Output the (x, y) coordinate of the center of the cell containing the given text.  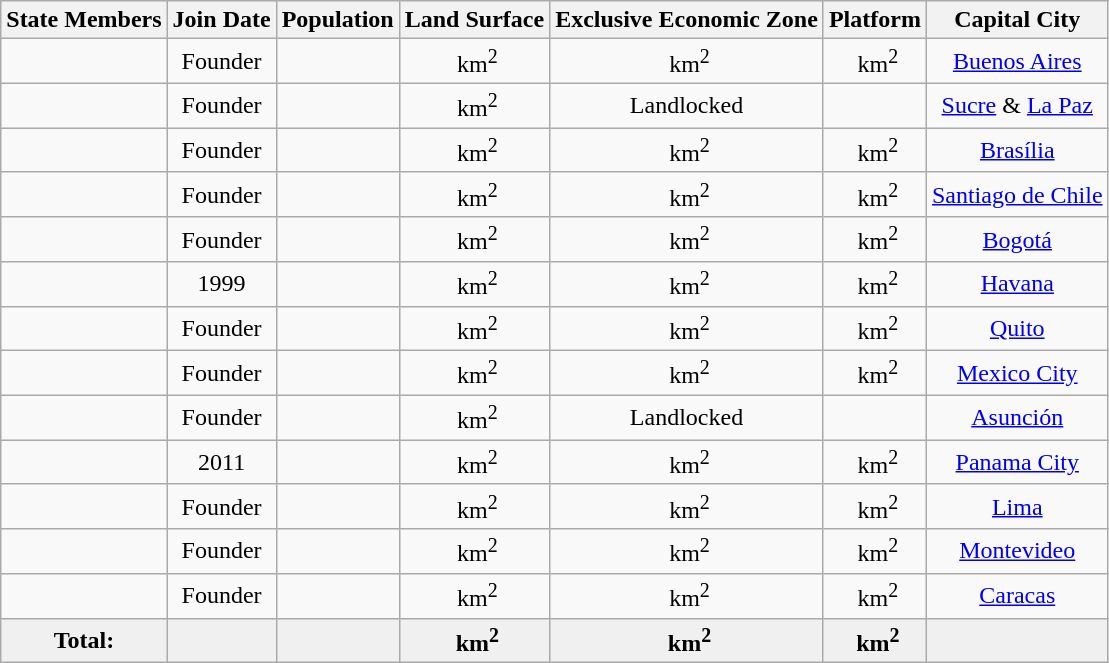
Capital City (1017, 20)
Havana (1017, 284)
Quito (1017, 328)
Asunción (1017, 418)
Population (338, 20)
Sucre & La Paz (1017, 106)
State Members (84, 20)
Brasília (1017, 150)
Platform (874, 20)
Mexico City (1017, 374)
Caracas (1017, 596)
Join Date (222, 20)
Panama City (1017, 462)
Exclusive Economic Zone (687, 20)
Bogotá (1017, 240)
Buenos Aires (1017, 62)
Montevideo (1017, 552)
Land Surface (474, 20)
2011 (222, 462)
1999 (222, 284)
Total: (84, 640)
Santiago de Chile (1017, 194)
Lima (1017, 506)
